Provide the (x, y) coordinate of the cell's center where the given text is located.  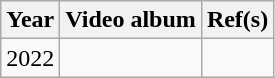
2022 (30, 58)
Video album (131, 20)
Year (30, 20)
Ref(s) (237, 20)
